For the text-containing cell, return its midpoint in (X, Y) coordinate format. 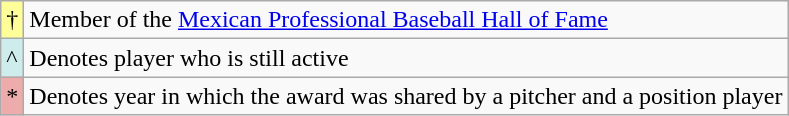
^ (12, 58)
† (12, 20)
Member of the Mexican Professional Baseball Hall of Fame (406, 20)
Denotes year in which the award was shared by a pitcher and a position player (406, 96)
Denotes player who is still active (406, 58)
* (12, 96)
